Provide the [x, y] coordinate of the cell's center where the given text is located.  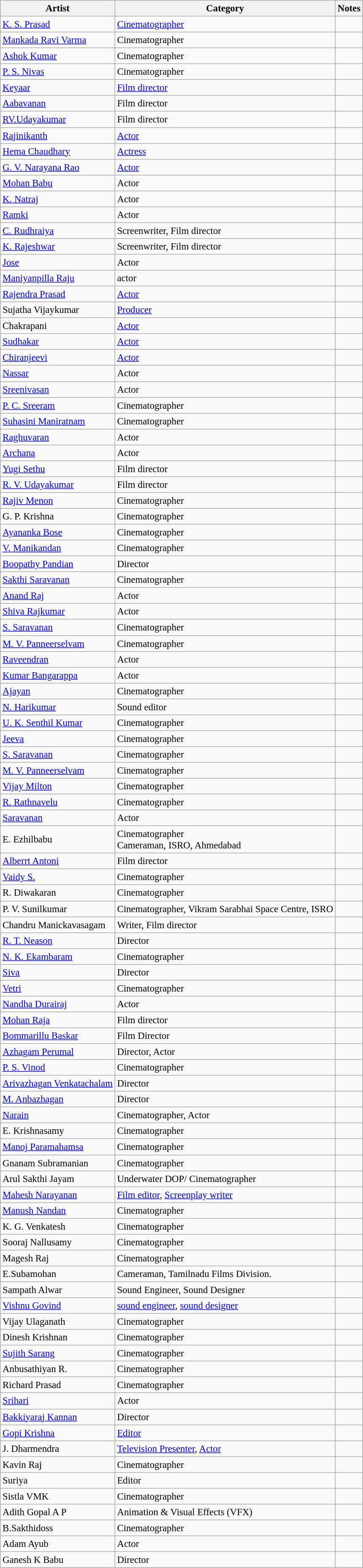
Magesh Raj [57, 1258]
Sakthi Saravanan [57, 580]
Sreenivasan [57, 389]
P. V. Sunilkumar [57, 909]
Saravanan [57, 818]
Jose [57, 262]
Film editor, Screenplay writer [225, 1195]
actor [225, 278]
Chiranjeevi [57, 358]
Producer [225, 310]
Underwater DOP/ Cinematographer [225, 1179]
Television Presenter, Actor [225, 1448]
Azhagam Perumal [57, 1052]
Nassar [57, 374]
Notes [349, 8]
Mankada Ravi Varma [57, 40]
Film Director [225, 1036]
Mohan Raja [57, 1020]
Narain [57, 1115]
Archana [57, 453]
Writer, Film director [225, 925]
CinematographerCameraman, ISRO, Ahmedabad [225, 840]
Animation & Visual Effects (VFX) [225, 1512]
E. Krishnasamy [57, 1131]
R. T. Neason [57, 940]
Dinesh Krishnan [57, 1337]
K. Rajeshwar [57, 247]
Kavin Raj [57, 1465]
Bommarillu Baskar [57, 1036]
Rajinikanth [57, 136]
Cinematographer, Actor [225, 1115]
Suhasini Maniratnam [57, 421]
Adam Ayub [57, 1544]
sound engineer, sound designer [225, 1306]
Siva [57, 973]
Gnanam Subramanian [57, 1163]
Arul Sakthi Jayam [57, 1179]
Sujatha Vijaykumar [57, 310]
Ayananka Bose [57, 533]
Vetri [57, 988]
Boopathy Pandian [57, 564]
Mahesh Narayanan [57, 1195]
Mohan Babu [57, 183]
G. P. Krishna [57, 516]
Director, Actor [225, 1052]
Manush Nandan [57, 1210]
P. C. Sreeram [57, 405]
Vishnu Govind [57, 1306]
Cinematographer, Vikram Sarabhai Space Centre, ISRO [225, 909]
R. Rathnavelu [57, 802]
K. S. Prasad [57, 24]
Vijay Ulaganath [57, 1322]
RV.Udayakumar [57, 120]
R. V. Udayakumar [57, 485]
Chakrapani [57, 326]
P. S. Vinod [57, 1068]
Suriya [57, 1481]
J. Dharmendra [57, 1448]
Ashok Kumar [57, 56]
U. K. Senthil Kumar [57, 723]
Vijay Milton [57, 786]
C. Rudhraiya [57, 231]
Bakkiyaraj Kannan [57, 1417]
Sooraj Nallusamy [57, 1242]
Rajendra Prasad [57, 294]
Raghuvaran [57, 437]
M. Anbazhagan [57, 1099]
Adith Gopal A P [57, 1512]
Aabavanan [57, 103]
Artist [57, 8]
P. S. Nivas [57, 72]
Category [225, 8]
B.Sakthidoss [57, 1528]
E.Subamohan [57, 1274]
Manoj Paramahamsa [57, 1147]
Sistla VMK [57, 1496]
Gopi Krishna [57, 1433]
Sudhakar [57, 342]
Srihari [57, 1401]
Raveendran [57, 659]
Jeeva [57, 739]
Sound editor [225, 707]
Cameraman, Tamilnadu Films Division. [225, 1274]
Ramki [57, 215]
Kumar Bangarappa [57, 675]
Richard Prasad [57, 1385]
K. Natraj [57, 199]
Rajiv Menon [57, 500]
Shiva Rajkumar [57, 612]
R. Diwakaran [57, 893]
N. K. Ekambaram [57, 957]
Sound Engineer, Sound Designer [225, 1290]
Ajayan [57, 691]
Anand Raj [57, 596]
Sujith Sarang [57, 1353]
Actress [225, 151]
Ganesh K Babu [57, 1560]
Hema Chaudhary [57, 151]
Nandha Durairaj [57, 1004]
E. Ezhilbabu [57, 840]
G. V. Narayana Rao [57, 167]
Anbusathiyan R. [57, 1369]
Maniyanpilla Raju [57, 278]
Chandru Manickavasagam [57, 925]
Sampath Alwar [57, 1290]
N. Harikumar [57, 707]
Keyaar [57, 88]
K. G. Venkatesh [57, 1226]
Alberrt Antoni [57, 861]
Vaidy S. [57, 877]
V. Manikandan [57, 548]
Yugi Sethu [57, 469]
Arivazhagan Venkatachalam [57, 1084]
